Provide the (x, y) coordinate of the cell's center where the given text is located.  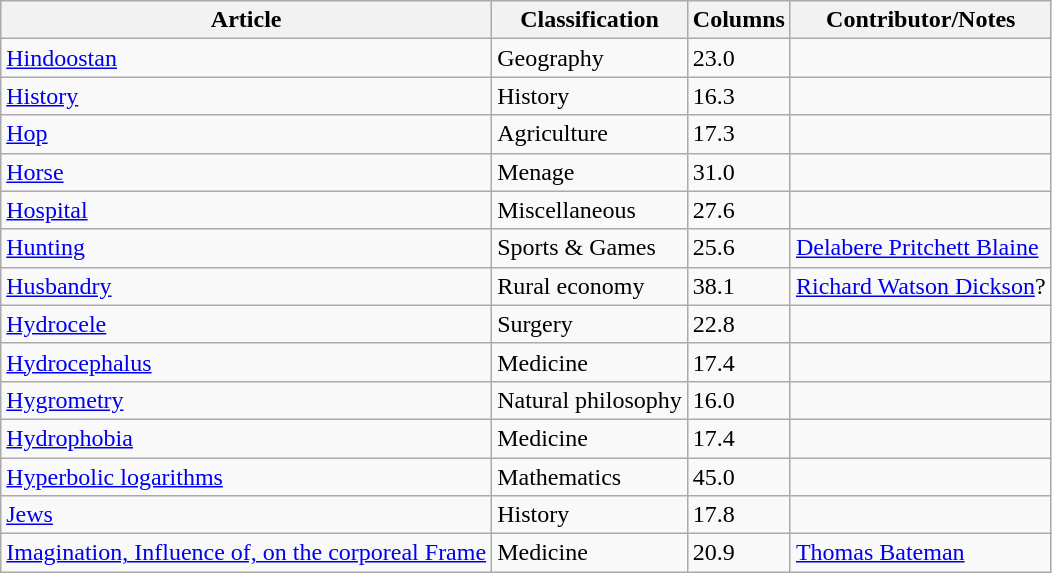
Jews (246, 515)
45.0 (738, 477)
Hindoostan (246, 58)
31.0 (738, 172)
Sports & Games (590, 248)
16.0 (738, 400)
Agriculture (590, 134)
Hydrocele (246, 324)
Horse (246, 172)
Hydrocephalus (246, 362)
Imagination, Influence of, on the corporeal Frame (246, 553)
Delabere Pritchett Blaine (920, 248)
Hop (246, 134)
Rural economy (590, 286)
Hunting (246, 248)
Menage (590, 172)
Contributor/Notes (920, 20)
Natural philosophy (590, 400)
Hygrometry (246, 400)
25.6 (738, 248)
Husbandry (246, 286)
Miscellaneous (590, 210)
Hydrophobia (246, 438)
16.3 (738, 96)
22.8 (738, 324)
Mathematics (590, 477)
27.6 (738, 210)
Hospital (246, 210)
Surgery (590, 324)
Geography (590, 58)
20.9 (738, 553)
Columns (738, 20)
17.8 (738, 515)
Classification (590, 20)
Hyperbolic logarithms (246, 477)
17.3 (738, 134)
38.1 (738, 286)
Thomas Bateman (920, 553)
Richard Watson Dickson? (920, 286)
Article (246, 20)
23.0 (738, 58)
